Locate the cell with the specified text and output its (x, y) center coordinate. 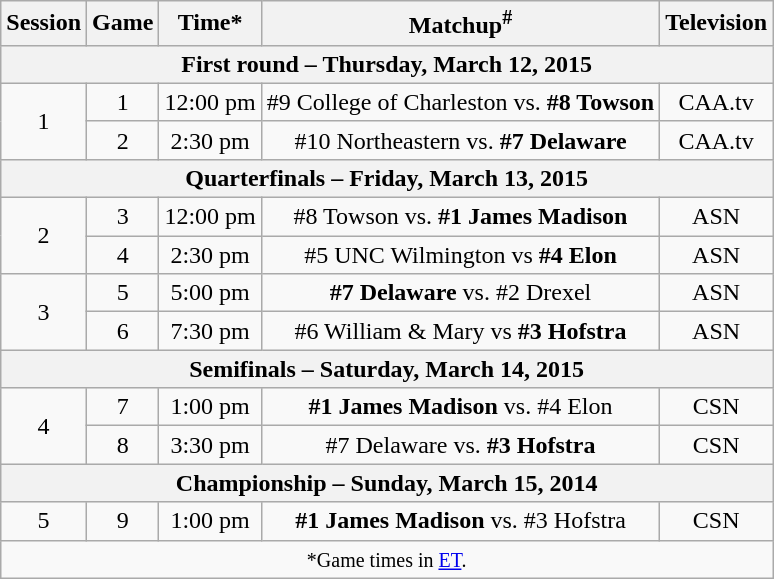
#7 Delaware vs. #2 Drexel (460, 293)
8 (123, 445)
Game (123, 24)
*Game times in ET. (387, 559)
6 (123, 331)
#7 Delaware vs. #3 Hofstra (460, 445)
Championship – Sunday, March 15, 2014 (387, 483)
#9 College of Charleston vs. #8 Towson (460, 102)
#8 Towson vs. #1 James Madison (460, 217)
#5 UNC Wilmington vs #4 Elon (460, 255)
9 (123, 521)
Matchup# (460, 24)
Session (44, 24)
Semifinals – Saturday, March 14, 2015 (387, 369)
Time* (210, 24)
5:00 pm (210, 293)
#10 Northeastern vs. #7 Delaware (460, 140)
7:30 pm (210, 331)
#1 James Madison vs. #4 Elon (460, 407)
#6 William & Mary vs #3 Hofstra (460, 331)
7 (123, 407)
3:30 pm (210, 445)
First round – Thursday, March 12, 2015 (387, 64)
Quarterfinals – Friday, March 13, 2015 (387, 178)
Television (716, 24)
#1 James Madison vs. #3 Hofstra (460, 521)
